Return [x, y] of the center of cell containing provided text 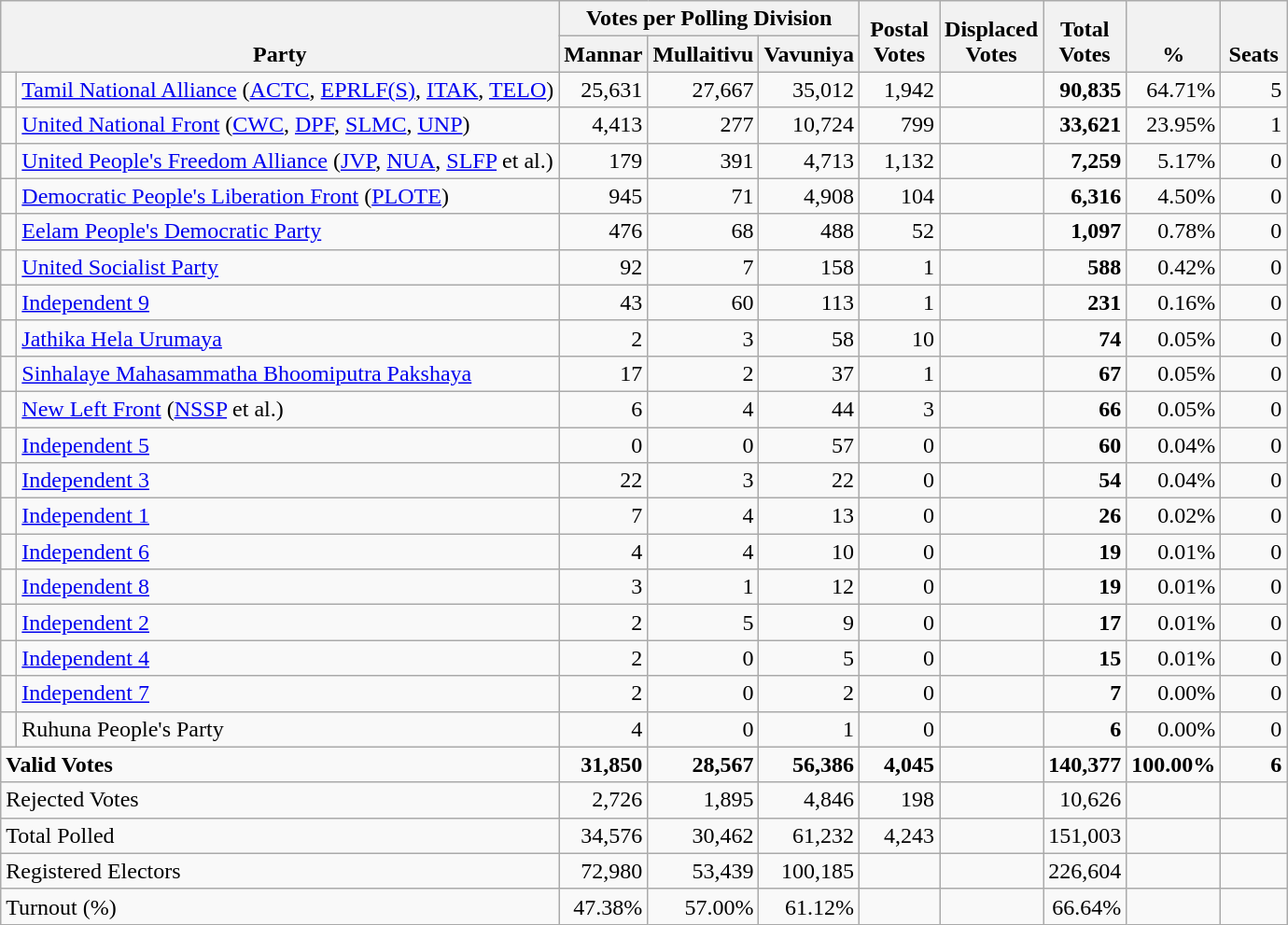
391 [704, 161]
37 [809, 373]
Valid Votes [280, 764]
67 [1085, 373]
198 [899, 800]
71 [704, 196]
799 [899, 125]
72,980 [603, 871]
9 [809, 623]
66.64% [1085, 906]
Mannar [603, 54]
113 [809, 302]
Independent 2 [287, 623]
PostalVotes [899, 36]
Total Votes [1085, 36]
100.00% [1174, 764]
Independent 7 [287, 694]
0.02% [1174, 516]
66 [1085, 409]
1,097 [1085, 231]
Independent 1 [287, 516]
4,908 [809, 196]
25,631 [603, 90]
57 [809, 445]
61.12% [809, 906]
476 [603, 231]
588 [1085, 267]
Rejected Votes [280, 800]
4,846 [809, 800]
13 [809, 516]
31,850 [603, 764]
23.95% [1174, 125]
61,232 [809, 835]
58 [809, 338]
Sinhalaye Mahasammatha Bhoomiputra Pakshaya [287, 373]
30,462 [704, 835]
68 [704, 231]
Jathika Hela Urumaya [287, 338]
Turnout (%) [280, 906]
34,576 [603, 835]
7,259 [1085, 161]
Registered Electors [280, 871]
26 [1085, 516]
92 [603, 267]
% [1174, 36]
Independent 6 [287, 552]
488 [809, 231]
Votes per Polling Division [709, 19]
0.42% [1174, 267]
Total Polled [280, 835]
179 [603, 161]
27,667 [704, 90]
Mullaitivu [704, 54]
64.71% [1174, 90]
Seats [1254, 36]
United National Front (CWC, DPF, SLMC, UNP) [287, 125]
4,045 [899, 764]
90,835 [1085, 90]
0.78% [1174, 231]
United People's Freedom Alliance (JVP, NUA, SLFP et al.) [287, 161]
2,726 [603, 800]
4,713 [809, 161]
158 [809, 267]
231 [1085, 302]
4,413 [603, 125]
12 [809, 587]
47.38% [603, 906]
57.00% [704, 906]
151,003 [1085, 835]
6,316 [1085, 196]
Vavuniya [809, 54]
0.16% [1174, 302]
52 [899, 231]
140,377 [1085, 764]
5.17% [1174, 161]
DisplacedVotes [991, 36]
226,604 [1085, 871]
44 [809, 409]
Ruhuna People's Party [287, 729]
Independent 8 [287, 587]
Party [280, 36]
Independent 3 [287, 481]
New Left Front (NSSP et al.) [287, 409]
43 [603, 302]
Independent 5 [287, 445]
1,132 [899, 161]
Eelam People's Democratic Party [287, 231]
Tamil National Alliance (ACTC, EPRLF(S), ITAK, TELO) [287, 90]
100,185 [809, 871]
Democratic People's Liberation Front (PLOTE) [287, 196]
74 [1085, 338]
4,243 [899, 835]
15 [1085, 658]
53,439 [704, 871]
Independent 9 [287, 302]
277 [704, 125]
28,567 [704, 764]
35,012 [809, 90]
33,621 [1085, 125]
56,386 [809, 764]
10,626 [1085, 800]
10,724 [809, 125]
945 [603, 196]
Independent 4 [287, 658]
54 [1085, 481]
1,942 [899, 90]
104 [899, 196]
4.50% [1174, 196]
1,895 [704, 800]
United Socialist Party [287, 267]
